Provide the [x, y] coordinate of the cell's center where the given text is located.  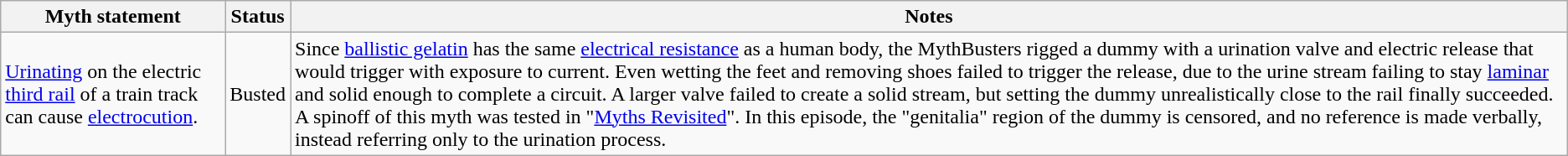
Notes [928, 17]
Myth statement [113, 17]
Status [258, 17]
Busted [258, 94]
Urinating on the electric third rail of a train track can cause electrocution. [113, 94]
